Provide the [X, Y] coordinate of the cell's center where the given text is located.  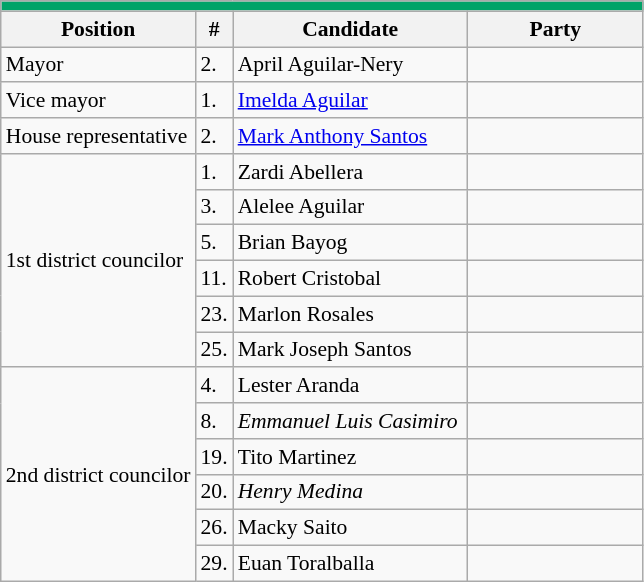
Vice mayor [98, 101]
Macky Saito [350, 528]
Position [98, 29]
19. [214, 457]
April Aguilar-Nery [350, 65]
Mayor [98, 65]
8. [214, 421]
25. [214, 350]
1st district councilor [98, 261]
Zardi Abellera [350, 172]
Imelda Aguilar [350, 101]
# [214, 29]
Mark Anthony Santos [350, 136]
5. [214, 243]
Party [556, 29]
Robert Cristobal [350, 279]
Emmanuel Luis Casimiro [350, 421]
Candidate [350, 29]
4. [214, 386]
Euan Toralballa [350, 564]
Henry Medina [350, 492]
29. [214, 564]
11. [214, 279]
23. [214, 314]
Mark Joseph Santos [350, 350]
Alelee Aguilar [350, 207]
2nd district councilor [98, 475]
Marlon Rosales [350, 314]
20. [214, 492]
3. [214, 207]
Lester Aranda [350, 386]
House representative [98, 136]
Brian Bayog [350, 243]
Tito Martinez [350, 457]
26. [214, 528]
